Scan for the cell matching the given text and deliver its [x, y] coordinate at center. 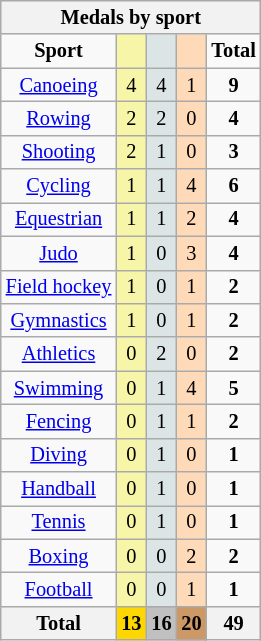
16 [161, 623]
Fencing [59, 421]
Rowing [59, 118]
Swimming [59, 388]
Gymnastics [59, 320]
20 [191, 623]
Tennis [59, 522]
Shooting [59, 152]
Cycling [59, 186]
Football [59, 589]
Canoeing [59, 85]
13 [131, 623]
Judo [59, 253]
Sport [59, 51]
49 [233, 623]
Medals by sport [131, 17]
9 [233, 85]
Athletics [59, 354]
5 [233, 388]
Diving [59, 455]
Handball [59, 489]
Equestrian [59, 219]
Boxing [59, 556]
Field hockey [59, 287]
6 [233, 186]
